Detect which cell encompasses the target text, then output its (x, y) center coordinate. 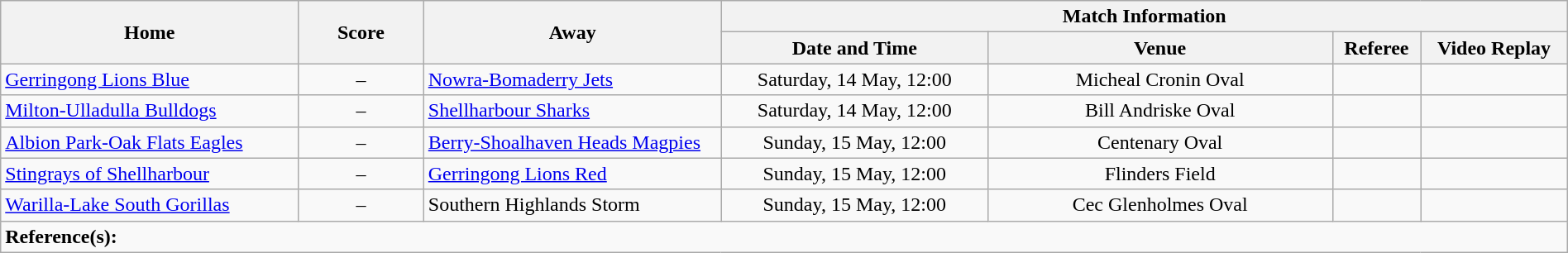
Cec Glenholmes Oval (1159, 205)
Reference(s): (784, 236)
Venue (1159, 48)
Micheal Cronin Oval (1159, 79)
Home (150, 32)
Berry-Shoalhaven Heads Magpies (572, 142)
Gerringong Lions Red (572, 174)
Bill Andriske Oval (1159, 111)
Nowra-Bomaderry Jets (572, 79)
Gerringong Lions Blue (150, 79)
Date and Time (854, 48)
Stingrays of Shellharbour (150, 174)
Away (572, 32)
Albion Park-Oak Flats Eagles (150, 142)
Milton-Ulladulla Bulldogs (150, 111)
Southern Highlands Storm (572, 205)
Warilla-Lake South Gorillas (150, 205)
Match Information (1145, 17)
Shellharbour Sharks (572, 111)
Video Replay (1494, 48)
Score (361, 32)
Flinders Field (1159, 174)
Centenary Oval (1159, 142)
Referee (1376, 48)
